For the text-containing cell, return its midpoint in (X, Y) coordinate format. 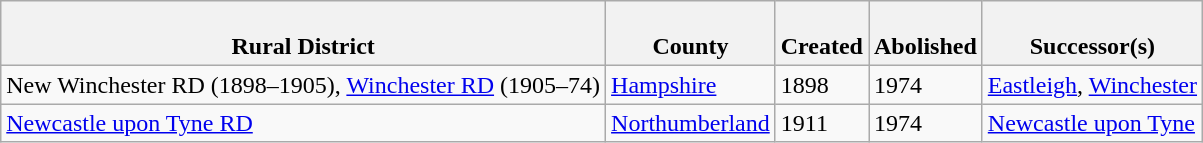
1898 (822, 85)
Newcastle upon Tyne RD (304, 123)
Eastleigh, Winchester (1092, 85)
New Winchester RD (1898–1905), Winchester RD (1905–74) (304, 85)
Created (822, 34)
Successor(s) (1092, 34)
Northumberland (691, 123)
County (691, 34)
1911 (822, 123)
Abolished (925, 34)
Rural District (304, 34)
Newcastle upon Tyne (1092, 123)
Hampshire (691, 85)
